Capture the cell that displays the provided text and extract its [X, Y] central coordinate. 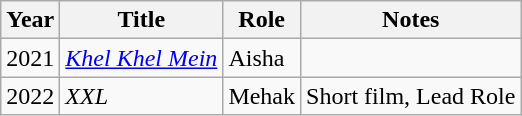
Mehak [262, 96]
Khel Khel Mein [142, 58]
Aisha [262, 58]
Year [30, 20]
Notes [411, 20]
Short film, Lead Role [411, 96]
Role [262, 20]
2022 [30, 96]
Title [142, 20]
XXL [142, 96]
2021 [30, 58]
